Detect which cell encompasses the target text, then output its [x, y] center coordinate. 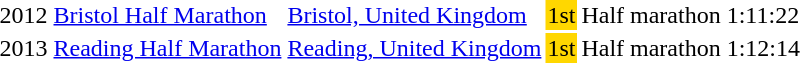
Bristol, United Kingdom [414, 15]
Bristol Half Marathon [168, 15]
Reading, United Kingdom [414, 48]
Reading Half Marathon [168, 48]
